Locate the cell with the specified text and output its (x, y) center coordinate. 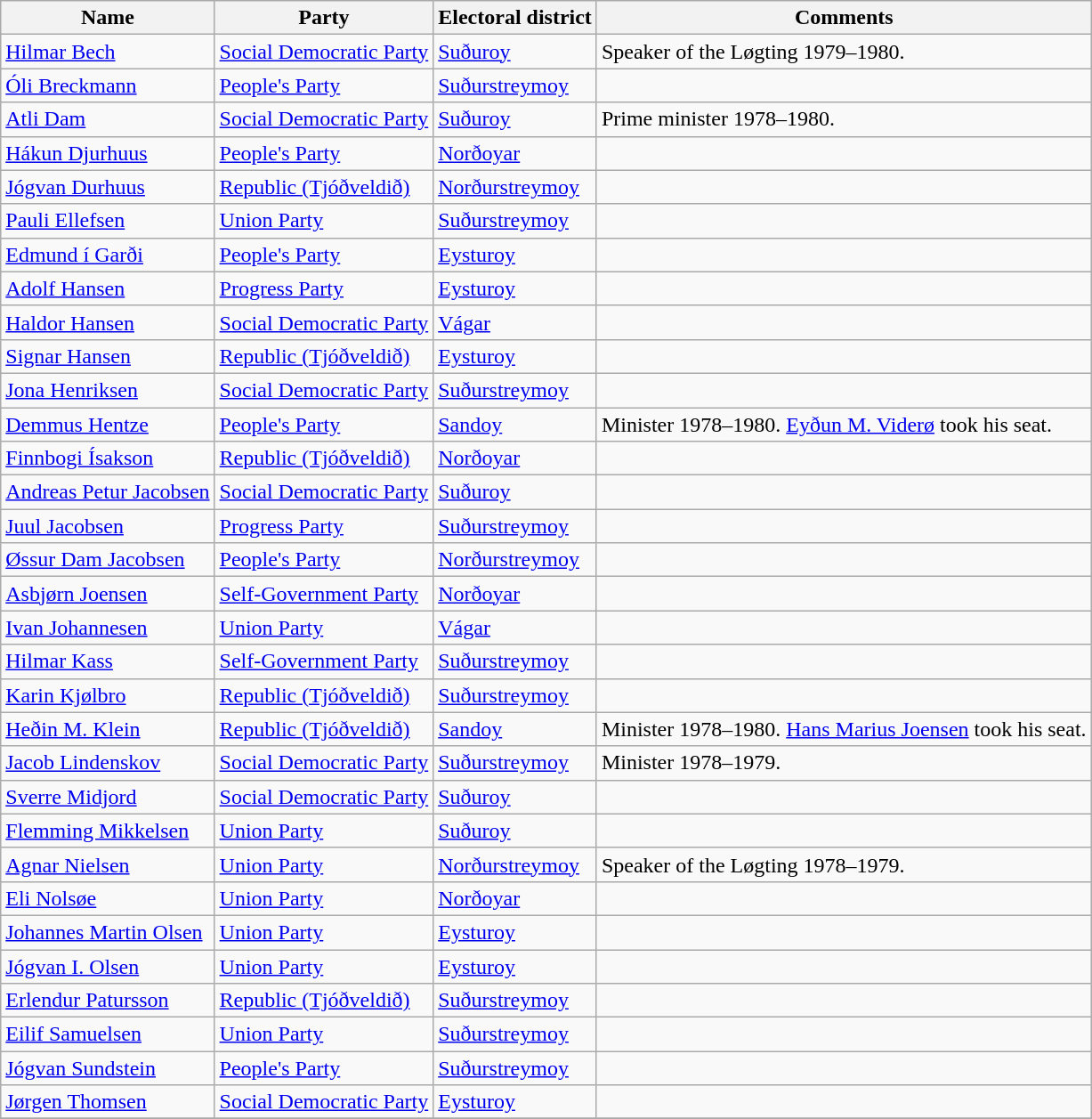
Eilif Samuelsen (108, 1034)
Signar Hansen (108, 356)
Jørgen Thomsen (108, 1102)
Party (324, 18)
Heðin M. Klein (108, 729)
Asbjørn Joensen (108, 594)
Atli Dam (108, 119)
Minister 1978–1980. Eyðun M. Viderø took his seat. (844, 425)
Jona Henriksen (108, 390)
Jógvan I. Olsen (108, 966)
Speaker of the Løgting 1979–1980. (844, 52)
Øssur Dam Jacobsen (108, 560)
Prime minister 1978–1980. (844, 119)
Jógvan Durhuus (108, 187)
Ivan Johannesen (108, 628)
Sverre Midjord (108, 797)
Name (108, 18)
Agnar Nielsen (108, 864)
Hákun Djurhuus (108, 153)
Adolf Hansen (108, 288)
Eli Nolsøe (108, 898)
Juul Jacobsen (108, 526)
Demmus Hentze (108, 425)
Hilmar Bech (108, 52)
Flemming Mikkelsen (108, 831)
Johannes Martin Olsen (108, 932)
Minister 1978–1980. Hans Marius Joensen took his seat. (844, 729)
Speaker of the Løgting 1978–1979. (844, 864)
Hilmar Kass (108, 661)
Minister 1978–1979. (844, 763)
Erlendur Patursson (108, 1001)
Edmund í Garði (108, 255)
Óli Breckmann (108, 85)
Karin Kjølbro (108, 695)
Finnbogi Ísakson (108, 458)
Comments (844, 18)
Electoral district (515, 18)
Pauli Ellefsen (108, 221)
Haldor Hansen (108, 322)
Andreas Petur Jacobsen (108, 492)
Jógvan Sundstein (108, 1068)
Jacob Lindenskov (108, 763)
